Search for the cell housing the specified text and yield its (X, Y) center coordinate. 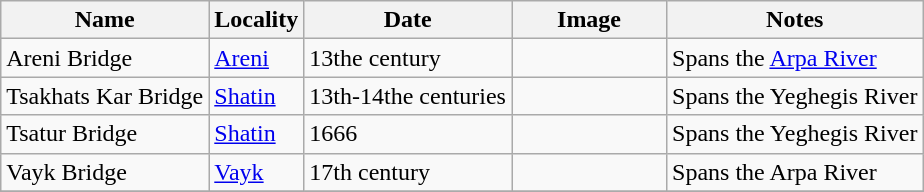
Date (408, 20)
Areni Bridge (105, 58)
Notes (795, 20)
Tsakhats Kar Bridge (105, 96)
1666 (408, 134)
17th century (408, 172)
Vayk Bridge (105, 172)
13the century (408, 58)
Locality (256, 20)
Vayk (256, 172)
Tsatur Bridge (105, 134)
13th-14the centuries (408, 96)
Areni (256, 58)
Name (105, 20)
Image (590, 20)
